Locate the cell with the specified text and output its (x, y) center coordinate. 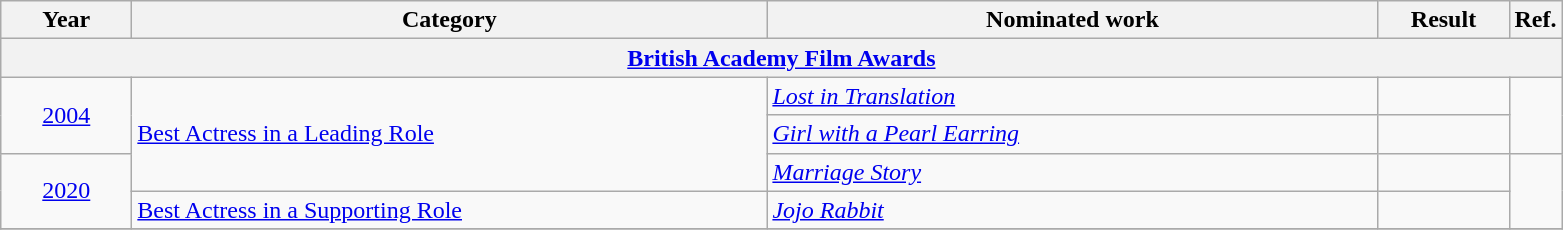
British Academy Film Awards (782, 58)
Marriage Story (1072, 172)
Best Actress in a Supporting Role (450, 210)
Ref. (1536, 20)
Lost in Translation (1072, 96)
Result (1444, 20)
Nominated work (1072, 20)
Year (66, 20)
2020 (66, 191)
Category (450, 20)
Best Actress in a Leading Role (450, 134)
Girl with a Pearl Earring (1072, 134)
Jojo Rabbit (1072, 210)
2004 (66, 115)
